From the cell containing the given text, extract its center point as [X, Y] coordinate. 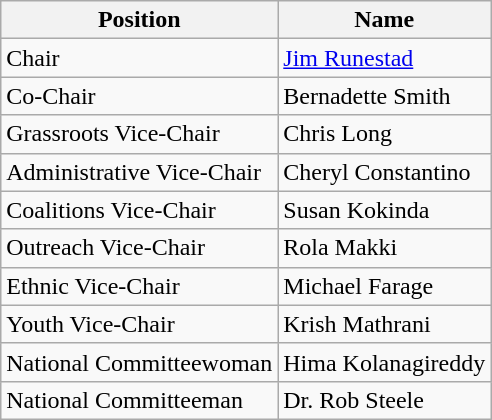
Coalitions Vice-Chair [140, 210]
Hima Kolanagireddy [384, 362]
Ethnic Vice-Chair [140, 286]
Youth Vice-Chair [140, 324]
Rola Makki [384, 248]
Chair [140, 58]
Outreach Vice-Chair [140, 248]
Chris Long [384, 134]
Administrative Vice-Chair [140, 172]
National Committeewoman [140, 362]
Dr. Rob Steele [384, 400]
Susan Kokinda [384, 210]
Jim Runestad [384, 58]
Michael Farage [384, 286]
Krish Mathrani [384, 324]
Cheryl Constantino [384, 172]
Co-Chair [140, 96]
Bernadette Smith [384, 96]
Position [140, 20]
National Committeeman [140, 400]
Grassroots Vice-Chair [140, 134]
Name [384, 20]
